Detect which cell encompasses the target text, then output its (X, Y) center coordinate. 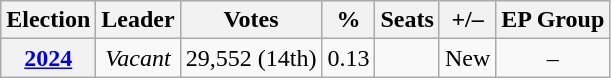
Vacant (138, 58)
0.13 (348, 58)
Seats (407, 20)
– (553, 58)
Leader (138, 20)
Election (48, 20)
% (348, 20)
+/– (467, 20)
New (467, 58)
Votes (251, 20)
2024 (48, 58)
EP Group (553, 20)
29,552 (14th) (251, 58)
